Extract the (x, y) coordinate from the center of the cell holding the provided text.  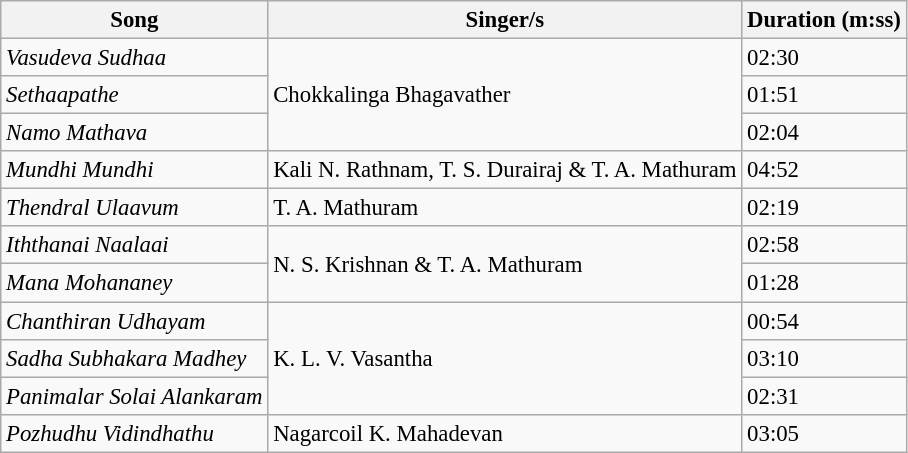
Duration (m:ss) (824, 20)
Mundhi Mundhi (134, 170)
N. S. Krishnan & T. A. Mathuram (505, 264)
03:10 (824, 358)
Song (134, 20)
02:58 (824, 245)
Iththanai Naalaai (134, 245)
Thendral Ulaavum (134, 208)
Chanthiran Udhayam (134, 321)
Nagarcoil K. Mahadevan (505, 433)
02:04 (824, 133)
Namo Mathava (134, 133)
Chokkalinga Bhagavather (505, 96)
02:31 (824, 396)
01:28 (824, 283)
Sadha Subhakara Madhey (134, 358)
Mana Mohananey (134, 283)
Panimalar Solai Alankaram (134, 396)
00:54 (824, 321)
K. L. V. Vasantha (505, 358)
T. A. Mathuram (505, 208)
02:19 (824, 208)
Vasudeva Sudhaa (134, 58)
Singer/s (505, 20)
02:30 (824, 58)
01:51 (824, 95)
03:05 (824, 433)
Pozhudhu Vidindhathu (134, 433)
Sethaapathe (134, 95)
04:52 (824, 170)
Kali N. Rathnam, T. S. Durairaj & T. A. Mathuram (505, 170)
